Return the [X, Y] coordinate for the center point of the cell that contains the specified text.  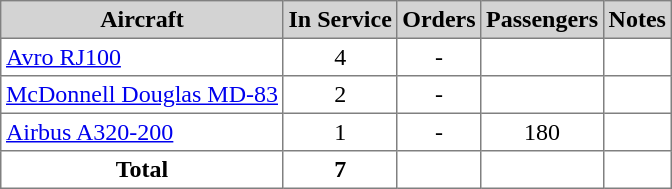
Total [142, 170]
McDonnell Douglas MD-83 [142, 95]
Notes [637, 20]
2 [340, 95]
In Service [340, 20]
1 [340, 132]
Airbus A320-200 [142, 132]
Orders [439, 20]
Avro RJ100 [142, 57]
4 [340, 57]
180 [542, 132]
7 [340, 170]
Passengers [542, 20]
Aircraft [142, 20]
